Provide the [X, Y] coordinate of the cell's center where the given text is located.  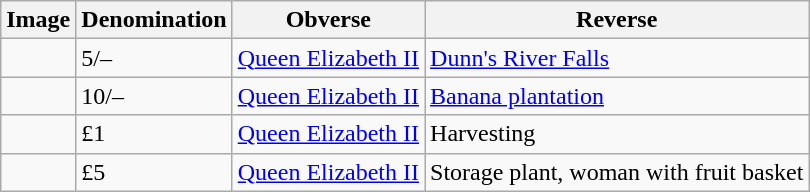
Harvesting [617, 134]
£5 [154, 172]
Denomination [154, 20]
10/– [154, 96]
5/– [154, 58]
Image [38, 20]
Obverse [328, 20]
Storage plant, woman with fruit basket [617, 172]
Dunn's River Falls [617, 58]
Banana plantation [617, 96]
Reverse [617, 20]
£1 [154, 134]
